Determine the [X, Y] coordinate at the center of the cell enclosing the given text.  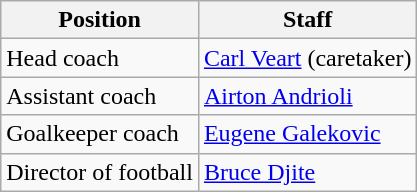
Carl Veart (caretaker) [307, 58]
Bruce Djite [307, 172]
Position [100, 20]
Eugene Galekovic [307, 134]
Head coach [100, 58]
Staff [307, 20]
Airton Andrioli [307, 96]
Goalkeeper coach [100, 134]
Assistant coach [100, 96]
Director of football [100, 172]
